Return the [x, y] coordinate for the center point of the cell that contains the specified text.  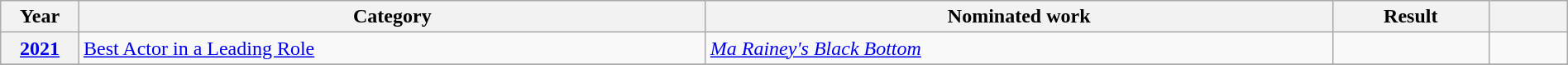
2021 [40, 48]
Result [1411, 17]
Nominated work [1019, 17]
Best Actor in a Leading Role [392, 48]
Year [40, 17]
Category [392, 17]
Ma Rainey's Black Bottom [1019, 48]
